Determine the (x, y) coordinate at the center of the cell enclosing the given text.  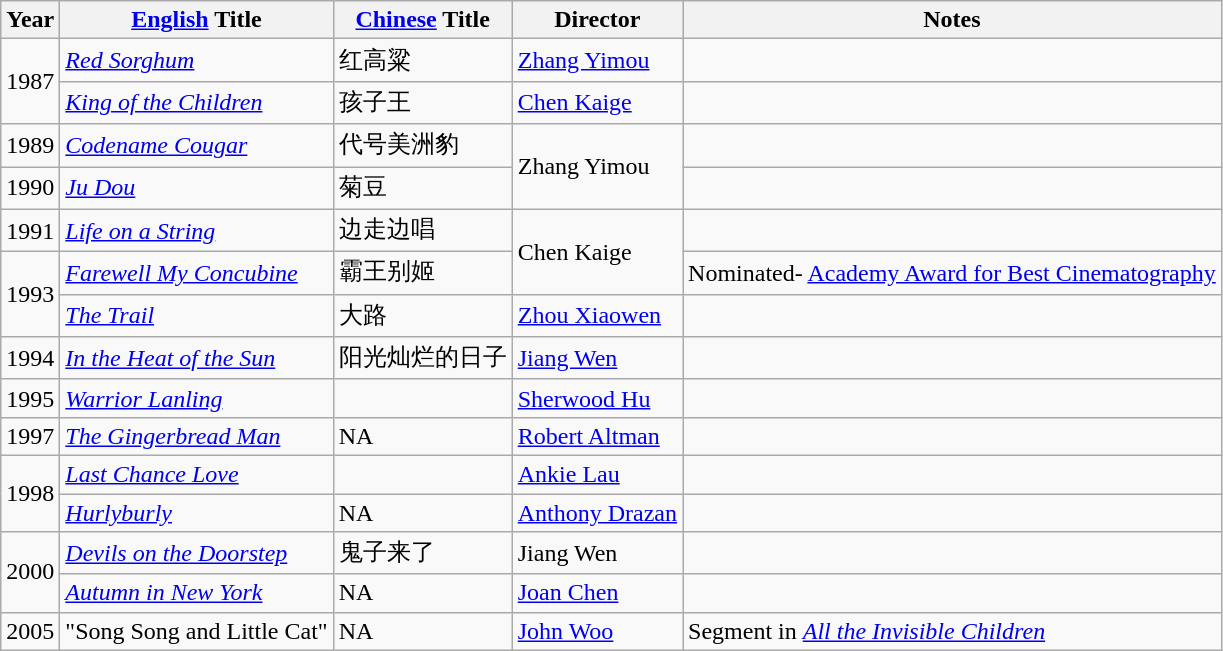
Devils on the Doorstep (196, 554)
Director (597, 20)
Last Chance Love (196, 474)
菊豆 (422, 188)
Red Sorghum (196, 60)
The Trail (196, 316)
红高粱 (422, 60)
代号美洲豹 (422, 146)
Anthony Drazan (597, 513)
1995 (30, 398)
Ankie Lau (597, 474)
Sherwood Hu (597, 398)
1993 (30, 294)
Joan Chen (597, 593)
"Song Song and Little Cat" (196, 631)
Zhou Xiaowen (597, 316)
In the Heat of the Sun (196, 358)
1990 (30, 188)
大路 (422, 316)
霸王别姬 (422, 274)
1987 (30, 82)
Chinese Title (422, 20)
边走边唱 (422, 230)
John Woo (597, 631)
鬼子来了 (422, 554)
Nominated- Academy Award for Best Cinematography (952, 274)
Warrior Lanling (196, 398)
2000 (30, 572)
阳光灿烂的日子 (422, 358)
1991 (30, 230)
Year (30, 20)
Notes (952, 20)
Autumn in New York (196, 593)
1997 (30, 436)
King of the Children (196, 102)
The Gingerbread Man (196, 436)
孩子王 (422, 102)
Life on a String (196, 230)
Ju Dou (196, 188)
1998 (30, 493)
Farewell My Concubine (196, 274)
1994 (30, 358)
1989 (30, 146)
Hurlyburly (196, 513)
Codename Cougar (196, 146)
2005 (30, 631)
English Title (196, 20)
Robert Altman (597, 436)
Segment in All the Invisible Children (952, 631)
